Provide the (x, y) coordinate of the cell's center where the given text is located.  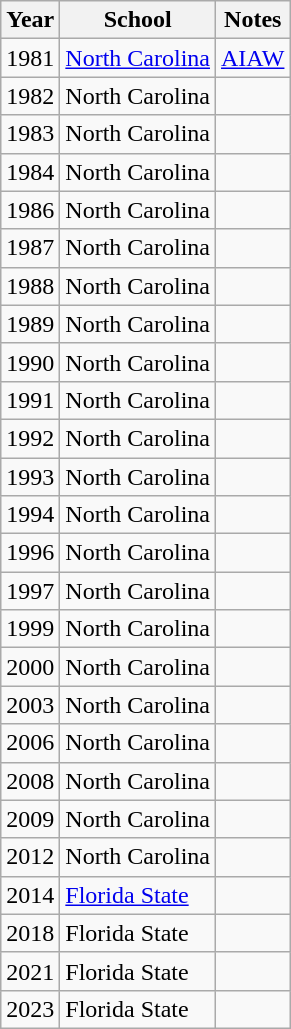
School (138, 20)
2023 (30, 1009)
1993 (30, 477)
1996 (30, 553)
2000 (30, 667)
Year (30, 20)
1988 (30, 286)
1997 (30, 591)
1989 (30, 324)
AIAW (253, 58)
2018 (30, 933)
Notes (253, 20)
1986 (30, 210)
2006 (30, 743)
1994 (30, 515)
1983 (30, 134)
1991 (30, 400)
1984 (30, 172)
2003 (30, 705)
1999 (30, 629)
1987 (30, 248)
2021 (30, 971)
2012 (30, 857)
1990 (30, 362)
2009 (30, 819)
1982 (30, 96)
1992 (30, 438)
1981 (30, 58)
2014 (30, 895)
2008 (30, 781)
